Find where the given text appears and provide that cell's center as [X, Y] coordinate. 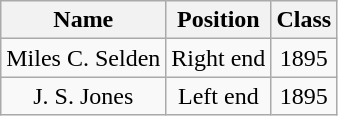
Position [218, 20]
J. S. Jones [84, 96]
Left end [218, 96]
Miles C. Selden [84, 58]
Class [304, 20]
Name [84, 20]
Right end [218, 58]
